Pinpoint the cell where the given text exists, returning its (x, y) midpoint coordinate. 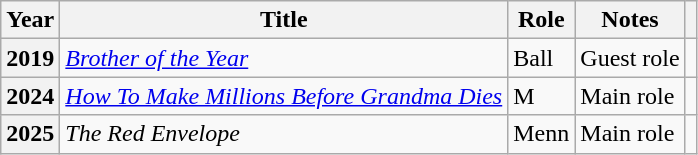
Brother of the Year (284, 58)
The Red Envelope (284, 134)
Year (30, 20)
Title (284, 20)
Menn (542, 134)
Guest role (630, 58)
Ball (542, 58)
M (542, 96)
2025 (30, 134)
Role (542, 20)
How To Make Millions Before Grandma Dies (284, 96)
2019 (30, 58)
2024 (30, 96)
Notes (630, 20)
